Return the (x, y) coordinate for the center point of the cell that contains the specified text.  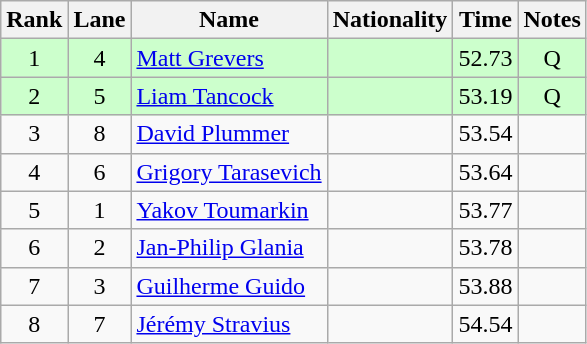
David Plummer (229, 134)
Liam Tancock (229, 96)
Time (486, 20)
Rank (34, 20)
Yakov Toumarkin (229, 210)
53.77 (486, 210)
53.54 (486, 134)
53.88 (486, 286)
Jan-Philip Glania (229, 248)
53.78 (486, 248)
Grigory Tarasevich (229, 172)
Name (229, 20)
Guilherme Guido (229, 286)
53.64 (486, 172)
Matt Grevers (229, 58)
Lane (100, 20)
Nationality (390, 20)
53.19 (486, 96)
52.73 (486, 58)
Notes (552, 20)
Jérémy Stravius (229, 324)
54.54 (486, 324)
